Output the (X, Y) coordinate of the center of the cell containing the given text.  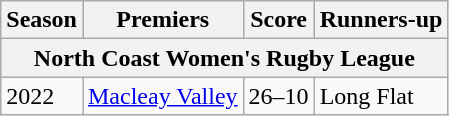
26–10 (278, 96)
2022 (42, 96)
North Coast Women's Rugby League (224, 58)
Runners-up (381, 20)
Long Flat (381, 96)
Macleay Valley (162, 96)
Premiers (162, 20)
Score (278, 20)
Season (42, 20)
